Scan for the cell matching the given text and deliver its (X, Y) coordinate at center. 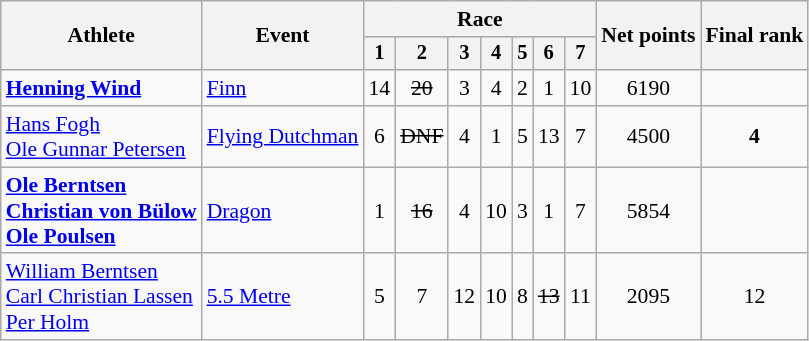
Finn (283, 88)
Event (283, 36)
5854 (648, 210)
14 (379, 88)
Final rank (755, 36)
Henning Wind (102, 88)
Flying Dutchman (283, 136)
4500 (648, 136)
8 (522, 298)
Ole BerntsenChristian von BülowOle Poulsen (102, 210)
Race (480, 19)
Hans FoghOle Gunnar Petersen (102, 136)
Net points (648, 36)
William BerntsenCarl Christian LassenPer Holm (102, 298)
16 (422, 210)
Athlete (102, 36)
5.5 Metre (283, 298)
Dragon (283, 210)
2095 (648, 298)
6190 (648, 88)
11 (581, 298)
20 (422, 88)
DNF (422, 136)
